Detect which cell encompasses the target text, then output its (x, y) center coordinate. 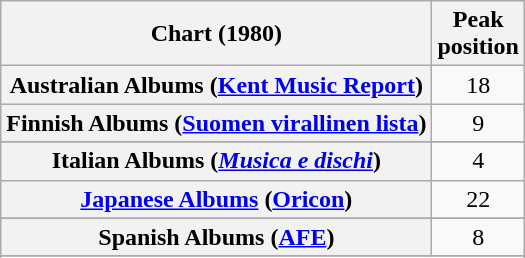
Japanese Albums (Oricon) (216, 199)
Finnish Albums (Suomen virallinen lista) (216, 123)
4 (478, 161)
8 (478, 237)
Australian Albums (Kent Music Report) (216, 85)
Spanish Albums (AFE) (216, 237)
Peakposition (478, 34)
9 (478, 123)
18 (478, 85)
Italian Albums (Musica e dischi) (216, 161)
Chart (1980) (216, 34)
22 (478, 199)
